Locate the cell with the specified text and output its [x, y] center coordinate. 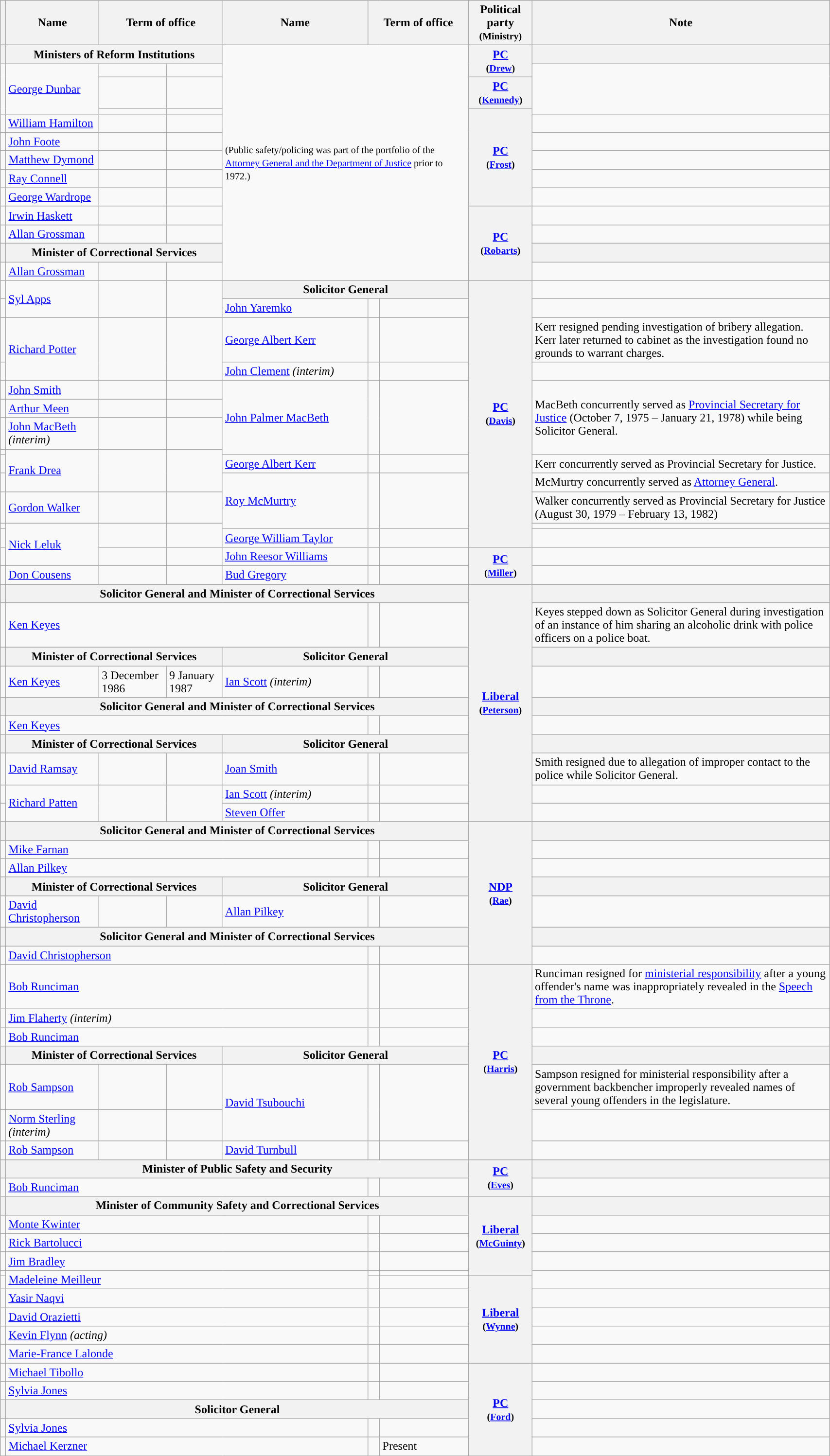
PC(Kennedy) [500, 92]
Irwin Haskett [53, 215]
Steven Offer [295, 812]
Political party(Ministry) [500, 23]
Nick Leluk [53, 544]
Matthew Dymond [53, 160]
William Hamilton [53, 123]
3 December 1986 [133, 682]
Madeleine Meilleur [187, 1280]
Syl Apps [53, 299]
Kerr resigned pending investigation of bribery allegation. Kerr later returned to cabinet as the investigation found no grounds to warrant charges. [681, 340]
George Dunbar [53, 88]
Note [681, 23]
Roy McMurtry [295, 501]
Richard Potter [53, 349]
Yasir Naqvi [187, 1298]
Richard Patten [53, 803]
George Wardrope [53, 197]
Kerr concurrently served as Provincial Secretary for Justice. [681, 464]
Jim Bradley [187, 1261]
Joan Smith [295, 769]
Arthur Meen [53, 408]
MacBeth concurrently served as Provincial Secretary for Justice (October 7, 1975 – January 21, 1978) while being Solicitor General. [681, 418]
PC(Eves) [500, 1178]
Liberal(McGuinty) [500, 1236]
Norm Sterling (interim) [53, 1125]
Marie-France Lalonde [187, 1354]
Frank Drea [53, 471]
9 January 1987 [194, 682]
David Turnbull [295, 1150]
John Reesor Williams [295, 556]
Keyes stepped down as Solicitor General during investigation of an instance of him sharing an alcoholic drink with police officers on a police boat. [681, 625]
Liberal(Peterson) [500, 703]
Michael Kerzner [187, 1446]
Gordon Walker [53, 508]
Monte Kwinter [187, 1224]
Present [424, 1446]
John MacBeth (interim) [53, 434]
NDP(Rae) [500, 893]
PC(Frost) [500, 158]
Minister of Community Safety and Correctional Services [237, 1206]
PC(Ford) [500, 1409]
John Clement (interim) [295, 371]
Ministers of Reform Institutions [114, 54]
Kevin Flynn (acting) [187, 1335]
PC(Davis) [500, 414]
Ray Connell [53, 178]
Jim Flaherty (interim) [187, 1018]
Bud Gregory [295, 575]
(Public safety/policing was part of the portfolio of the Attorney General and the Department of Justice prior to 1972.) [345, 163]
John Foote [53, 141]
PC(Robarts) [500, 243]
George William Taylor [295, 538]
McMurtry concurrently served as Attorney General. [681, 482]
Rick Bartolucci [187, 1243]
David Ramsay [53, 769]
Don Cousens [53, 575]
PC(Harris) [500, 1062]
Michael Tibollo [187, 1372]
Minister of Public Safety and Security [237, 1169]
Mike Farnan [187, 849]
David Tsubouchi [295, 1103]
John Yaremko [295, 308]
John Palmer MacBeth [295, 418]
Walker concurrently served as Provincial Secretary for Justice (August 30, 1979 – February 13, 1982) [681, 508]
PC(Drew) [500, 61]
Runciman resigned for ministerial responsibility after a young offender's name was inappropriately revealed in the Speech from the Throne. [681, 987]
John Smith [53, 390]
David Orazietti [187, 1317]
PC(Miller) [500, 565]
Liberal(Wynne) [500, 1319]
Smith resigned due to allegation of improper contact to the police while Solicitor General. [681, 769]
